For the text-containing cell, return its midpoint in (x, y) coordinate format. 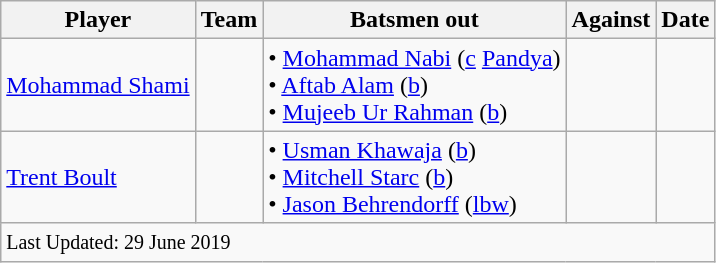
• Mohammad Nabi (c Pandya) • Aftab Alam (b) • Mujeeb Ur Rahman (b) (414, 85)
Mohammad Shami (98, 85)
Batsmen out (414, 20)
Player (98, 20)
Date (686, 20)
Team (229, 20)
Last Updated: 29 June 2019 (358, 242)
Against (611, 20)
• Usman Khawaja (b) • Mitchell Starc (b) • Jason Behrendorff (lbw) (414, 177)
Trent Boult (98, 177)
